Return the [X, Y] coordinate for the center point of the cell that contains the specified text.  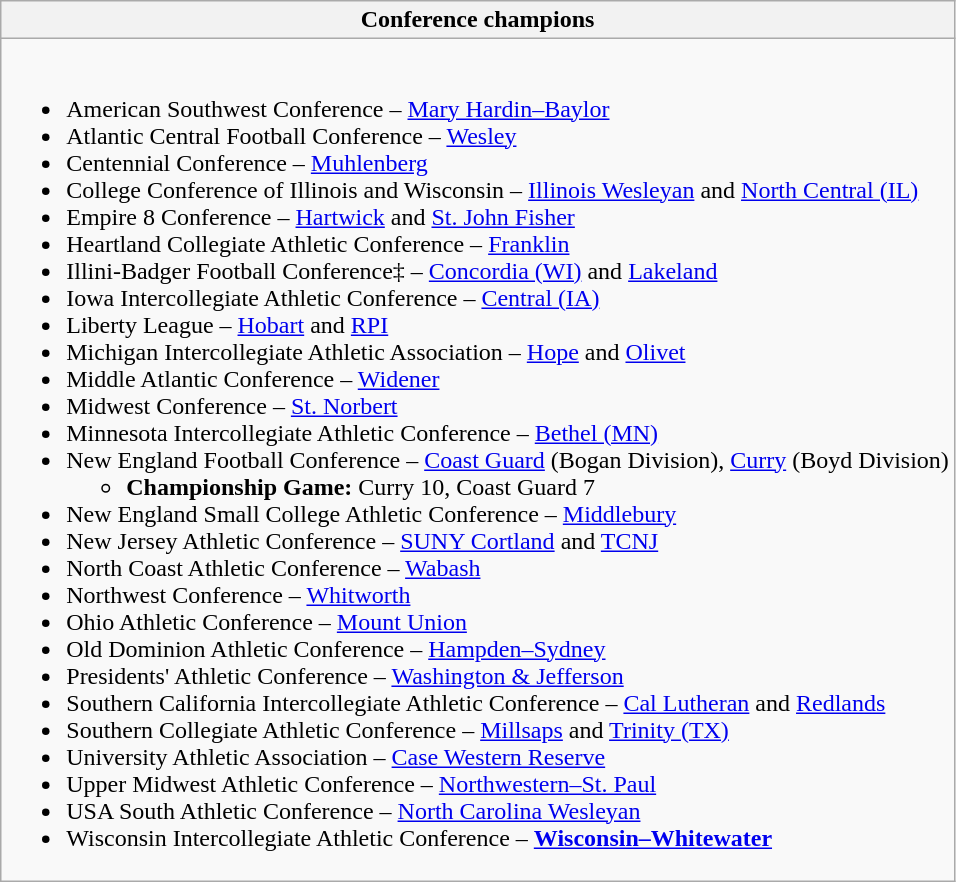
Conference champions [478, 20]
